Return the [x, y] coordinate for the center point of the cell that contains the specified text.  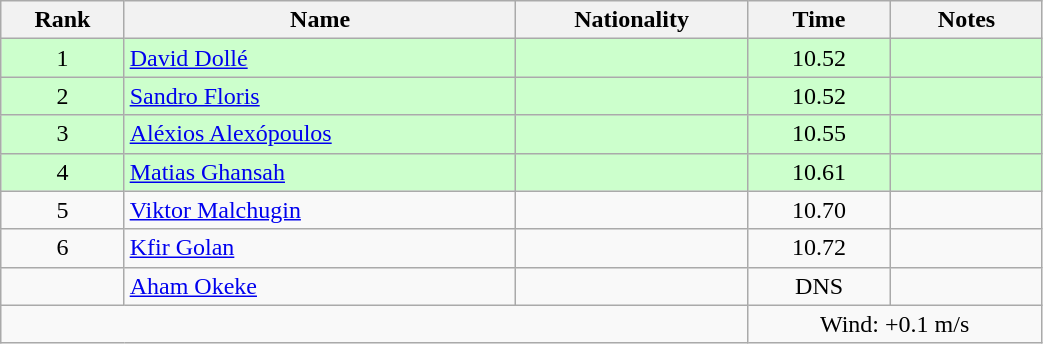
Rank [62, 20]
Kfir Golan [320, 248]
Viktor Malchugin [320, 210]
2 [62, 96]
Nationality [632, 20]
1 [62, 58]
4 [62, 172]
Aléxios Alexópoulos [320, 134]
10.61 [819, 172]
6 [62, 248]
Time [819, 20]
DNS [819, 286]
3 [62, 134]
5 [62, 210]
Sandro Floris [320, 96]
10.72 [819, 248]
10.70 [819, 210]
Name [320, 20]
Wind: +0.1 m/s [894, 324]
10.55 [819, 134]
David Dollé [320, 58]
Matias Ghansah [320, 172]
Aham Okeke [320, 286]
Notes [966, 20]
